Extract the [x, y] coordinate from the center of the cell holding the provided text.  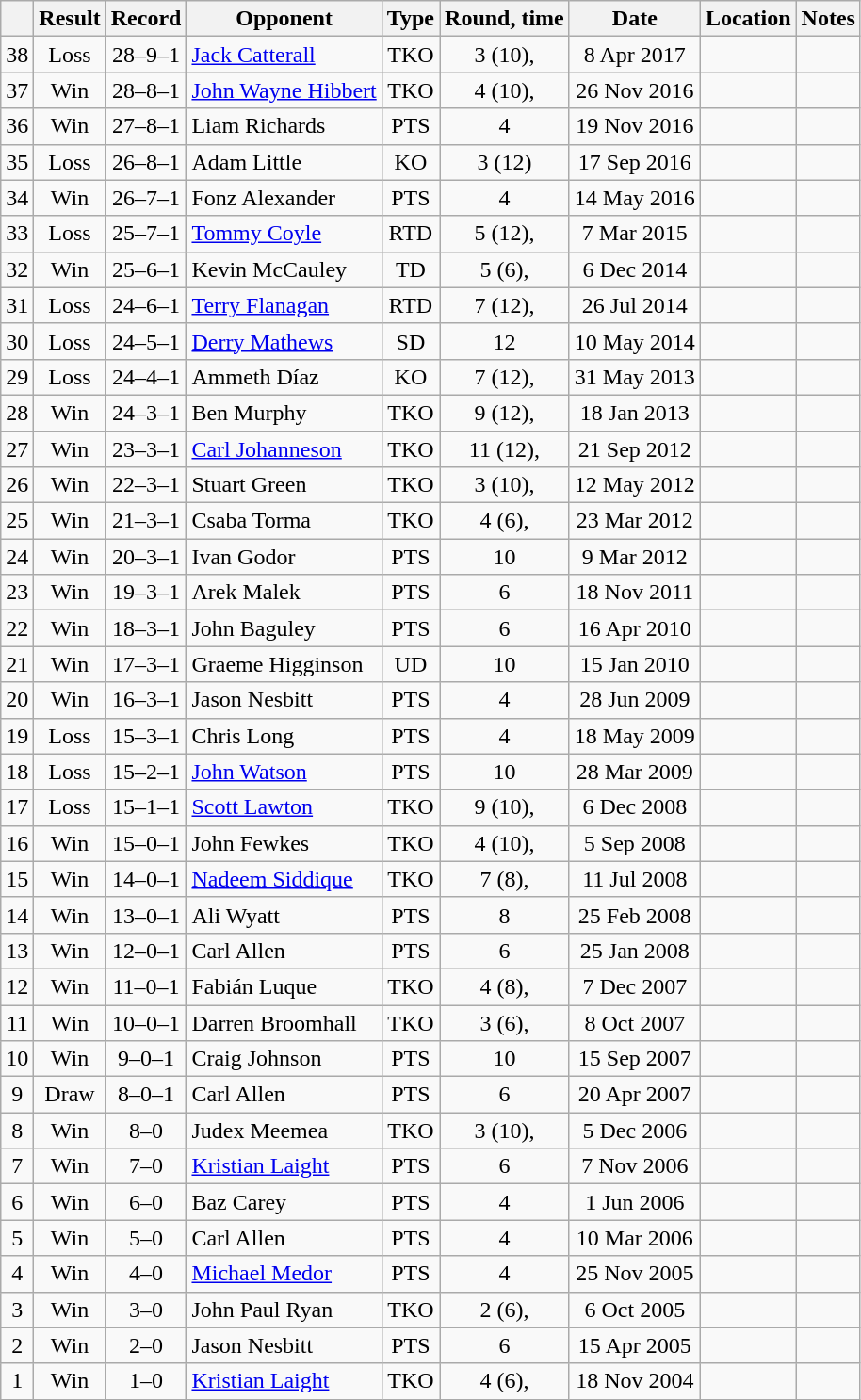
13–0–1 [146, 915]
24–5–1 [146, 341]
30 [17, 341]
26 Nov 2016 [635, 90]
7 Nov 2006 [635, 1166]
23–3–1 [146, 449]
6–0 [146, 1202]
33 [17, 234]
1–0 [146, 1381]
Result [70, 19]
27 [17, 449]
35 [17, 162]
Adam Little [284, 162]
28 Mar 2009 [635, 772]
Jack Catterall [284, 55]
Kevin McCauley [284, 269]
Baz Carey [284, 1202]
20 [17, 700]
19 [17, 736]
5 [17, 1238]
29 [17, 377]
Judex Meemea [284, 1131]
Darren Broomhall [284, 1022]
8 Apr 2017 [635, 55]
27–8–1 [146, 126]
John Wayne Hibbert [284, 90]
Record [146, 19]
Fabián Luque [284, 986]
14 [17, 915]
Arek Malek [284, 593]
25–6–1 [146, 269]
5–0 [146, 1238]
9 [17, 1095]
22–3–1 [146, 485]
11 (12), [505, 449]
7 (8), [505, 879]
25 Jan 2008 [635, 951]
Ammeth Díaz [284, 377]
10 May 2014 [635, 341]
John Watson [284, 772]
18 Nov 2004 [635, 1381]
28–9–1 [146, 55]
Round, time [505, 19]
10–0–1 [146, 1022]
25 Nov 2005 [635, 1274]
19 Nov 2016 [635, 126]
11–0–1 [146, 986]
15–3–1 [146, 736]
26–8–1 [146, 162]
Stuart Green [284, 485]
2 (6), [505, 1310]
17 Sep 2016 [635, 162]
5 (6), [505, 269]
UD [411, 664]
32 [17, 269]
15 Apr 2005 [635, 1345]
9 (12), [505, 413]
8–0 [146, 1131]
4–0 [146, 1274]
5 (12), [505, 234]
19–3–1 [146, 593]
Date [635, 19]
Type [411, 19]
10 Mar 2006 [635, 1238]
Nadeem Siddique [284, 879]
18 May 2009 [635, 736]
28 [17, 413]
20 Apr 2007 [635, 1095]
16 Apr 2010 [635, 628]
2 [17, 1345]
Terry Flanagan [284, 305]
24–4–1 [146, 377]
17 [17, 807]
5 Dec 2006 [635, 1131]
John Paul Ryan [284, 1310]
21 [17, 664]
Chris Long [284, 736]
6 Dec 2008 [635, 807]
25 [17, 521]
John Baguley [284, 628]
8–0–1 [146, 1095]
25–7–1 [146, 234]
16–3–1 [146, 700]
18 [17, 772]
18–3–1 [146, 628]
John Fewkes [284, 843]
37 [17, 90]
26 [17, 485]
Ben Murphy [284, 413]
7 [17, 1166]
7 Dec 2007 [635, 986]
12 May 2012 [635, 485]
28 Jun 2009 [635, 700]
15–1–1 [146, 807]
15 Sep 2007 [635, 1059]
14 May 2016 [635, 198]
17–3–1 [146, 664]
Craig Johnson [284, 1059]
22 [17, 628]
Graeme Higginson [284, 664]
2–0 [146, 1345]
12–0–1 [146, 951]
4 (8), [505, 986]
20–3–1 [146, 557]
Carl Johanneson [284, 449]
14–0–1 [146, 879]
1 [17, 1381]
23 Mar 2012 [635, 521]
15 [17, 879]
26 Jul 2014 [635, 305]
31 [17, 305]
6 Oct 2005 [635, 1310]
18 Nov 2011 [635, 593]
Draw [70, 1095]
9 Mar 2012 [635, 557]
26–7–1 [146, 198]
3 (12) [505, 162]
Michael Medor [284, 1274]
Opponent [284, 19]
5 Sep 2008 [635, 843]
18 Jan 2013 [635, 413]
Fonz Alexander [284, 198]
Derry Mathews [284, 341]
SD [411, 341]
23 [17, 593]
9 (10), [505, 807]
28–8–1 [146, 90]
3 (6), [505, 1022]
24 [17, 557]
21 Sep 2012 [635, 449]
31 May 2013 [635, 377]
15 Jan 2010 [635, 664]
38 [17, 55]
Scott Lawton [284, 807]
24–3–1 [146, 413]
9–0–1 [146, 1059]
Notes [828, 19]
15–0–1 [146, 843]
7–0 [146, 1166]
11 Jul 2008 [635, 879]
25 Feb 2008 [635, 915]
Tommy Coyle [284, 234]
11 [17, 1022]
21–3–1 [146, 521]
Ali Wyatt [284, 915]
36 [17, 126]
Csaba Torma [284, 521]
6 Dec 2014 [635, 269]
Ivan Godor [284, 557]
Location [748, 19]
3–0 [146, 1310]
8 Oct 2007 [635, 1022]
24–6–1 [146, 305]
1 Jun 2006 [635, 1202]
3 [17, 1310]
Liam Richards [284, 126]
16 [17, 843]
34 [17, 198]
7 Mar 2015 [635, 234]
15–2–1 [146, 772]
TD [411, 269]
13 [17, 951]
